Determine the [x, y] coordinate at the center of the cell enclosing the given text.  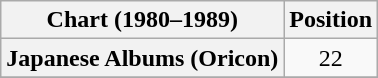
22 [331, 58]
Position [331, 20]
Chart (1980–1989) [142, 20]
Japanese Albums (Oricon) [142, 58]
